Search for the cell housing the specified text and yield its [X, Y] center coordinate. 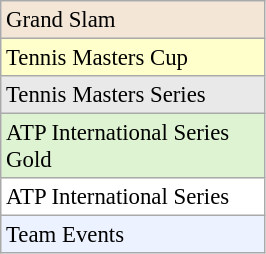
Tennis Masters Cup [133, 58]
Tennis Masters Series [133, 95]
Team Events [133, 235]
ATP International Series [133, 197]
ATP International Series Gold [133, 146]
Grand Slam [133, 20]
